Determine the (x, y) coordinate at the center of the cell enclosing the given text.  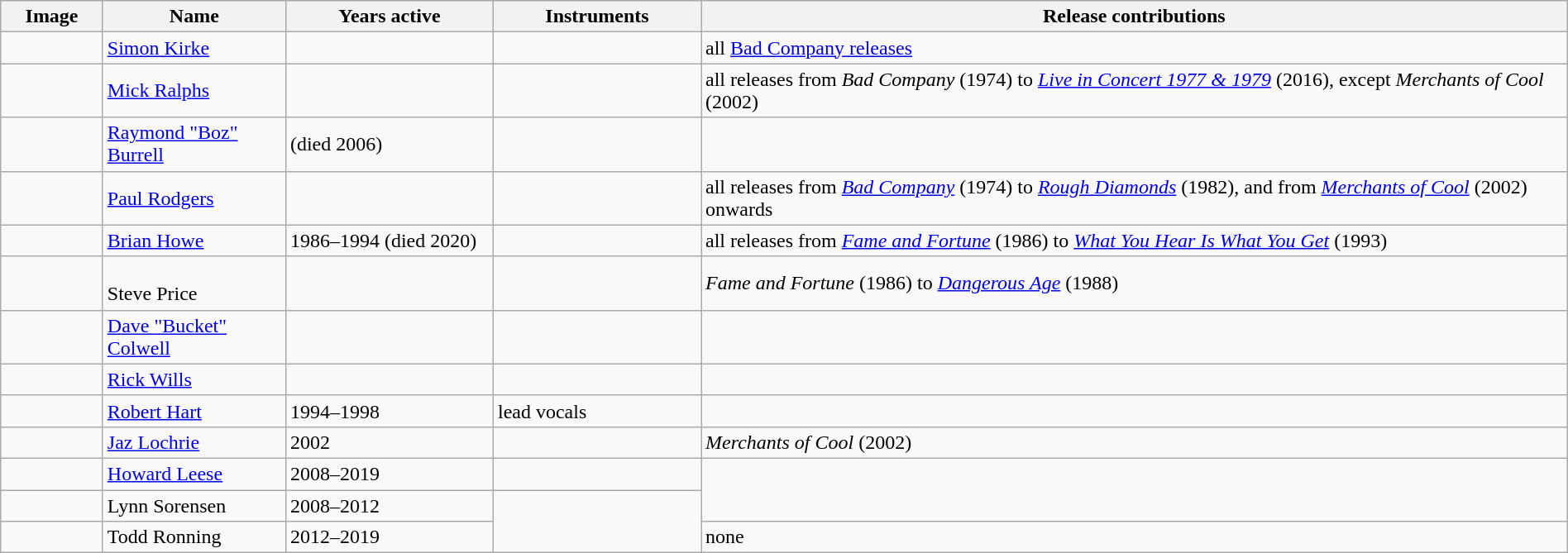
Dave "Bucket" Colwell (194, 337)
none (1135, 537)
Fame and Fortune (1986) to Dangerous Age (1988) (1135, 283)
Robert Hart (194, 411)
2008–2012 (389, 505)
Name (194, 17)
Release contributions (1135, 17)
Lynn Sorensen (194, 505)
all releases from Bad Company (1974) to Live in Concert 1977 & 1979 (2016), except Merchants of Cool (2002) (1135, 91)
1986–1994 (died 2020) (389, 241)
Instruments (597, 17)
Steve Price (194, 283)
2002 (389, 442)
1994–1998 (389, 411)
Raymond "Boz" Burrell (194, 144)
2008–2019 (389, 474)
all Bad Company releases (1135, 48)
Image (52, 17)
Howard Leese (194, 474)
Brian Howe (194, 241)
Rick Wills (194, 379)
Mick Ralphs (194, 91)
Jaz Lochrie (194, 442)
2012–2019 (389, 537)
Paul Rodgers (194, 198)
Simon Kirke (194, 48)
Years active (389, 17)
all releases from Bad Company (1974) to Rough Diamonds (1982), and from Merchants of Cool (2002) onwards (1135, 198)
Todd Ronning (194, 537)
lead vocals (597, 411)
(died 2006) (389, 144)
all releases from Fame and Fortune (1986) to What You Hear Is What You Get (1993) (1135, 241)
Merchants of Cool (2002) (1135, 442)
